Return [x, y] of the center of cell containing provided text 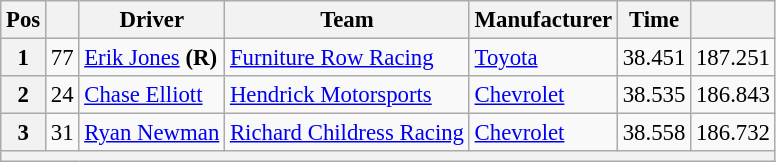
186.843 [734, 95]
Richard Childress Racing [348, 133]
Driver [152, 20]
77 [62, 58]
38.558 [654, 133]
38.451 [654, 58]
187.251 [734, 58]
1 [24, 58]
Pos [24, 20]
Ryan Newman [152, 133]
2 [24, 95]
Toyota [543, 58]
Time [654, 20]
Hendrick Motorsports [348, 95]
186.732 [734, 133]
24 [62, 95]
31 [62, 133]
Chase Elliott [152, 95]
3 [24, 133]
38.535 [654, 95]
Erik Jones (R) [152, 58]
Manufacturer [543, 20]
Team [348, 20]
Furniture Row Racing [348, 58]
